Capture the cell that displays the provided text and extract its [X, Y] central coordinate. 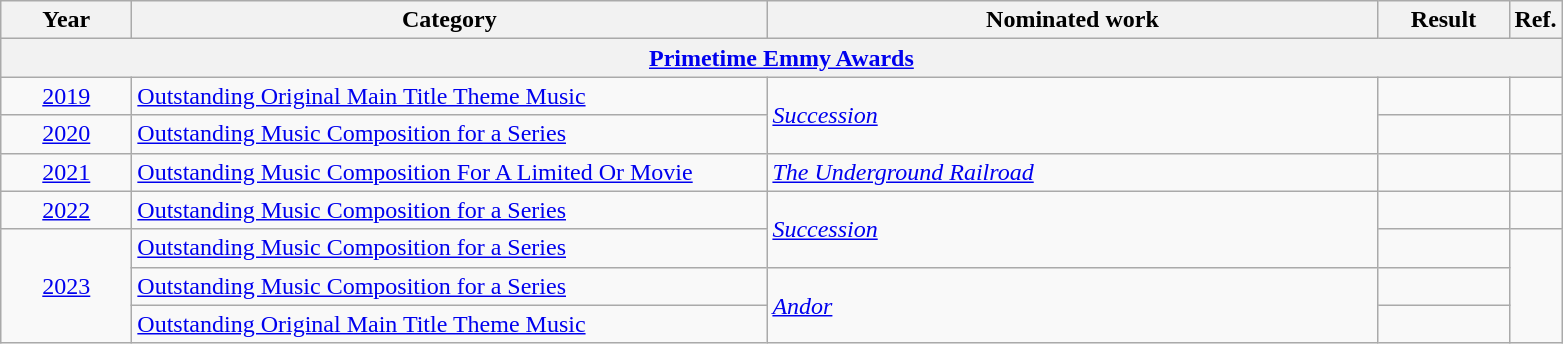
Result [1444, 20]
Nominated work [1072, 20]
Category [450, 20]
Year [66, 20]
Andor [1072, 305]
The Underground Railroad [1072, 172]
2019 [66, 96]
2020 [66, 134]
Outstanding Music Composition For A Limited Or Movie [450, 172]
Ref. [1536, 20]
Primetime Emmy Awards [782, 58]
2023 [66, 286]
2022 [66, 210]
2021 [66, 172]
